Provide the [X, Y] coordinate of the cell's center where the given text is located.  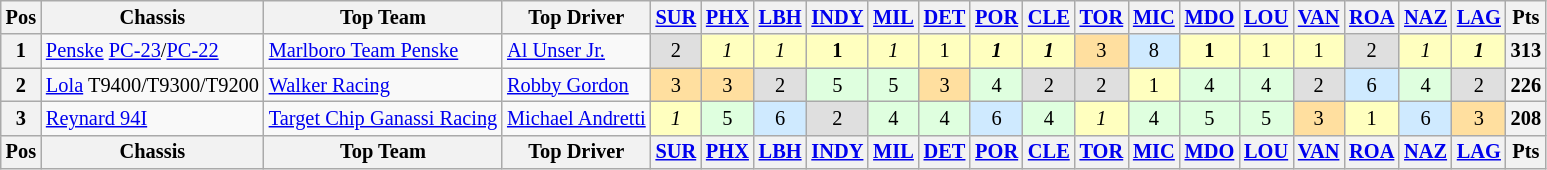
Penske PC-23/PC-22 [152, 51]
226 [1526, 85]
Target Chip Ganassi Racing [383, 118]
Robby Gordon [576, 85]
Walker Racing [383, 85]
313 [1526, 51]
208 [1526, 118]
Lola T9400/T9300/T9200 [152, 85]
Al Unser Jr. [576, 51]
Reynard 94I [152, 118]
Marlboro Team Penske [383, 51]
8 [1154, 51]
Michael Andretti [576, 118]
